Search for the cell housing the specified text and yield its [x, y] center coordinate. 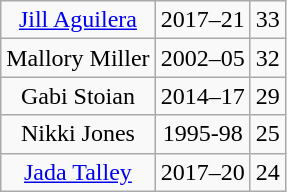
Gabi Stoian [78, 96]
2017–20 [202, 172]
24 [268, 172]
Jill Aguilera [78, 20]
2002–05 [202, 58]
Jada Talley [78, 172]
Mallory Miller [78, 58]
25 [268, 134]
29 [268, 96]
2017–21 [202, 20]
33 [268, 20]
1995-98 [202, 134]
2014–17 [202, 96]
Nikki Jones [78, 134]
32 [268, 58]
